Scan for the cell matching the given text and deliver its [x, y] coordinate at center. 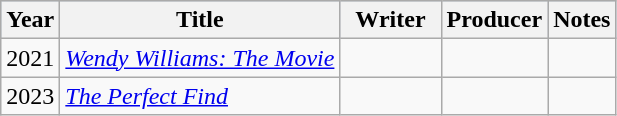
2021 [30, 58]
Wendy Williams: The Movie [200, 58]
Notes [582, 20]
Producer [494, 20]
Year [30, 20]
2023 [30, 96]
The Perfect Find [200, 96]
Title [200, 20]
Writer [390, 20]
